Output the [x, y] coordinate of the center of the cell containing the given text.  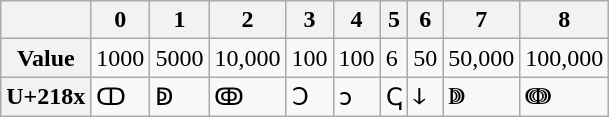
3 [310, 20]
ↆ [426, 97]
ↄ [356, 97]
Value [46, 58]
0 [120, 20]
ↇ [482, 97]
4 [356, 20]
ↂ [248, 97]
ↅ [394, 97]
5000 [180, 58]
7 [482, 20]
ↈ [564, 97]
50,000 [482, 58]
5 [394, 20]
2 [248, 20]
50 [426, 58]
10,000 [248, 58]
1000 [120, 58]
U+218x [46, 97]
100,000 [564, 58]
ↁ [180, 97]
1 [180, 20]
ↀ [120, 97]
8 [564, 20]
Ↄ [310, 97]
